Return (x, y) of the center of cell containing provided text 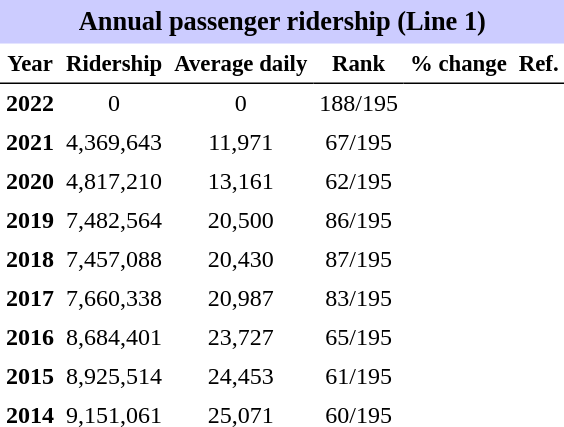
20,430 (240, 260)
2021 (30, 142)
7,457,088 (114, 260)
Year (30, 64)
2018 (30, 260)
13,161 (240, 182)
8,684,401 (114, 338)
86/195 (358, 220)
8,925,514 (114, 376)
61/195 (358, 376)
4,369,643 (114, 142)
2022 (30, 104)
20,500 (240, 220)
65/195 (358, 338)
Rank (358, 64)
2019 (30, 220)
4,817,210 (114, 182)
11,971 (240, 142)
24,453 (240, 376)
2016 (30, 338)
20,987 (240, 298)
2020 (30, 182)
Ridership (114, 64)
87/195 (358, 260)
7,660,338 (114, 298)
83/195 (358, 298)
188/195 (358, 104)
23,727 (240, 338)
67/195 (358, 142)
2015 (30, 376)
Average daily (240, 64)
62/195 (358, 182)
2017 (30, 298)
% change (458, 64)
7,482,564 (114, 220)
